Return [X, Y] of the center of cell containing provided text 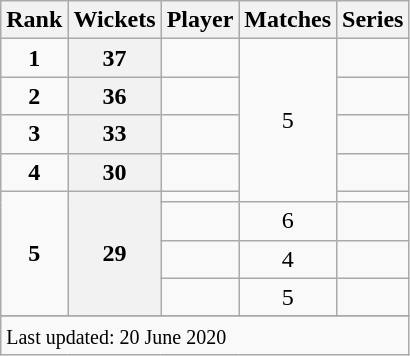
Player [200, 20]
Last updated: 20 June 2020 [205, 335]
2 [34, 96]
37 [114, 58]
Series [373, 20]
33 [114, 134]
36 [114, 96]
Wickets [114, 20]
30 [114, 172]
3 [34, 134]
1 [34, 58]
Rank [34, 20]
6 [288, 221]
Matches [288, 20]
29 [114, 254]
